Return the (x, y) coordinate for the center point of the cell that contains the specified text.  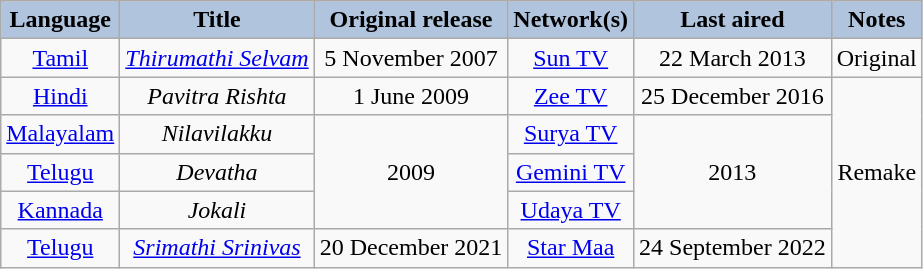
2013 (733, 172)
5 November 2007 (411, 58)
Nilavilakku (217, 134)
Surya TV (571, 134)
Notes (876, 20)
20 December 2021 (411, 248)
Malayalam (60, 134)
25 December 2016 (733, 96)
Network(s) (571, 20)
Tamil (60, 58)
Remake (876, 172)
Star Maa (571, 248)
Jokali (217, 210)
Sun TV (571, 58)
2009 (411, 172)
Pavitra Rishta (217, 96)
24 September 2022 (733, 248)
Udaya TV (571, 210)
Gemini TV (571, 172)
Last aired (733, 20)
1 June 2009 (411, 96)
22 March 2013 (733, 58)
Devatha (217, 172)
Hindi (60, 96)
Language (60, 20)
Original (876, 58)
Kannada (60, 210)
Zee TV (571, 96)
Thirumathi Selvam (217, 58)
Original release (411, 20)
Srimathi Srinivas (217, 248)
Title (217, 20)
